Determine the [X, Y] coordinate at the center of the cell enclosing the given text.  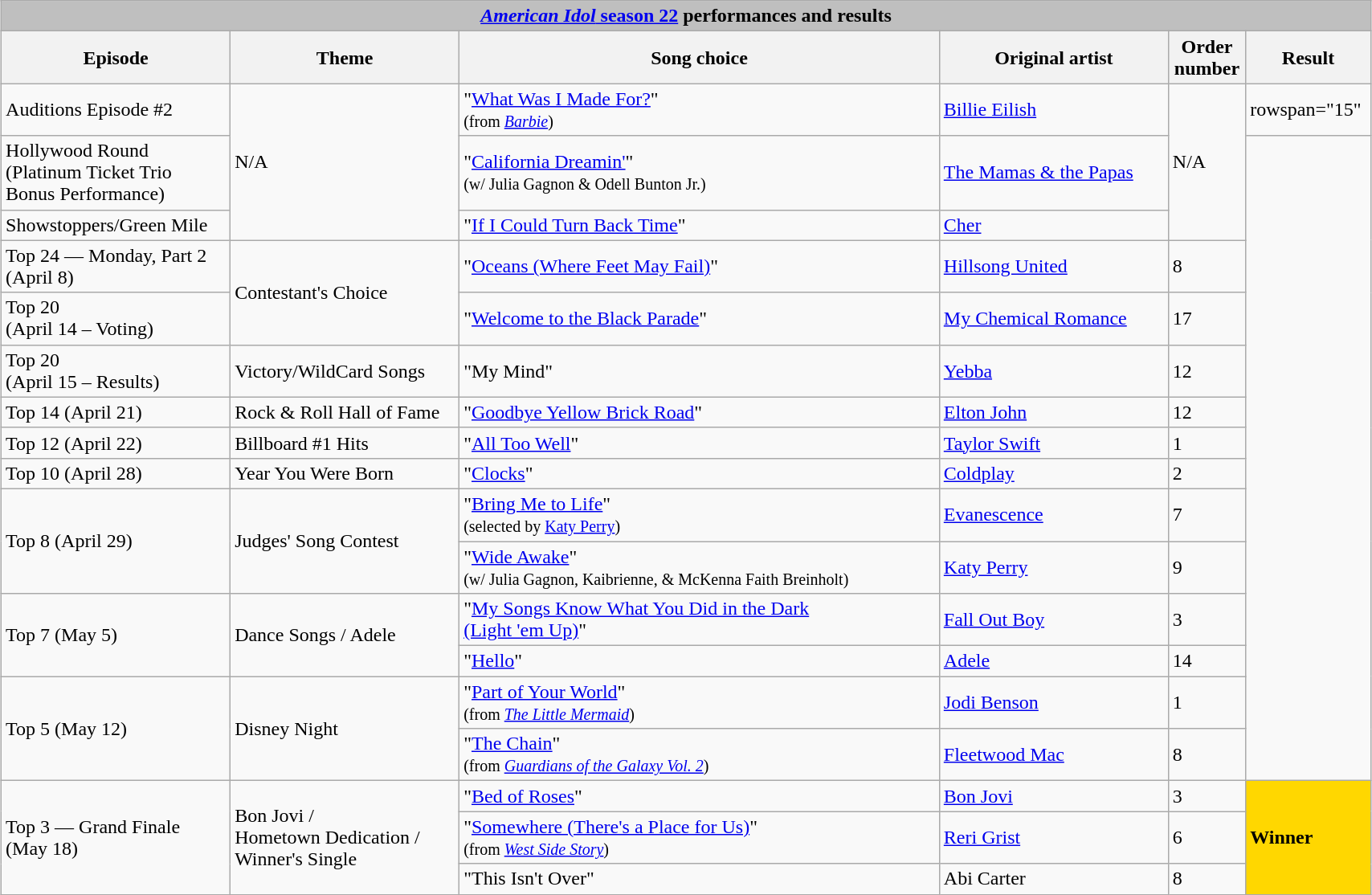
Bon Jovi /Hometown Dedication /Winner's Single [345, 837]
Billie Eilish [1054, 109]
Katy Perry [1054, 567]
17 [1207, 318]
Top 8 (April 29) [116, 541]
Victory/WildCard Songs [345, 371]
Top 10 (April 28) [116, 473]
Taylor Swift [1054, 443]
Year You Were Born [345, 473]
Reri Grist [1054, 837]
Top 3 — Grand Finale(May 18) [116, 837]
Elton John [1054, 412]
"Hello" [700, 661]
Contestant's Choice [345, 292]
"Oceans (Where Feet May Fail)" [700, 267]
Evanescence [1054, 514]
7 [1207, 514]
My Chemical Romance [1054, 318]
Top 14 (April 21) [116, 412]
"My Songs Know What You Did in the Dark(Light 'em Up)" [700, 620]
Episode [116, 58]
6 [1207, 837]
Theme [345, 58]
Top 24 — Monday, Part 2(April 8) [116, 267]
"What Was I Made For?"(from Barbie) [700, 109]
Coldplay [1054, 473]
American Idol season 22 performances and results [686, 16]
"Wide Awake"(w/ Julia Gagnon, Kaibrienne, & McKenna Faith Breinholt) [700, 567]
Judges' Song Contest [345, 541]
9 [1207, 567]
Order number [1207, 58]
Yebba [1054, 371]
Rock & Roll Hall of Fame [345, 412]
"The Chain"(from Guardians of the Galaxy Vol. 2) [700, 755]
Top 20(April 14 – Voting) [116, 318]
"My Mind" [700, 371]
The Mamas & the Papas [1054, 173]
Fleetwood Mac [1054, 755]
14 [1207, 661]
Abi Carter [1054, 879]
Winner [1309, 837]
Fall Out Boy [1054, 620]
Disney Night [345, 729]
"Bed of Roses" [700, 796]
Top 5 (May 12) [116, 729]
rowspan="15" [1309, 109]
2 [1207, 473]
Auditions Episode #2 [116, 109]
Hillsong United [1054, 267]
Top 20(April 15 – Results) [116, 371]
Jodi Benson [1054, 702]
Top 12 (April 22) [116, 443]
"Welcome to the Black Parade" [700, 318]
"If I Could Turn Back Time" [700, 225]
Top 7 (May 5) [116, 635]
Bon Jovi [1054, 796]
"Goodbye Yellow Brick Road" [700, 412]
"California Dreamin'"(w/ Julia Gagnon & Odell Bunton Jr.) [700, 173]
Original artist [1054, 58]
"All Too Well" [700, 443]
Song choice [700, 58]
"Part of Your World"(from The Little Mermaid) [700, 702]
"Clocks" [700, 473]
Hollywood Round(Platinum Ticket Trio Bonus Performance) [116, 173]
Cher [1054, 225]
Billboard #1 Hits [345, 443]
Showstoppers/Green Mile [116, 225]
Dance Songs / Adele [345, 635]
"This Isn't Over" [700, 879]
Result [1309, 58]
"Somewhere (There's a Place for Us)"(from West Side Story) [700, 837]
Adele [1054, 661]
"Bring Me to Life"(selected by Katy Perry) [700, 514]
